Pinpoint the cell where the given text exists, returning its (X, Y) midpoint coordinate. 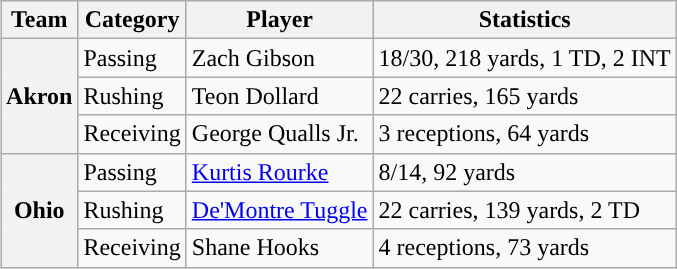
22 carries, 165 yards (524, 96)
Akron (40, 96)
Kurtis Rourke (280, 172)
George Qualls Jr. (280, 134)
18/30, 218 yards, 1 TD, 2 INT (524, 58)
Zach Gibson (280, 58)
Category (132, 20)
Ohio (40, 210)
De'Montre Tuggle (280, 210)
Player (280, 20)
4 receptions, 73 yards (524, 248)
Statistics (524, 20)
Shane Hooks (280, 248)
8/14, 92 yards (524, 172)
3 receptions, 64 yards (524, 134)
Teon Dollard (280, 96)
Team (40, 20)
22 carries, 139 yards, 2 TD (524, 210)
